Scan for the cell matching the given text and deliver its [x, y] coordinate at center. 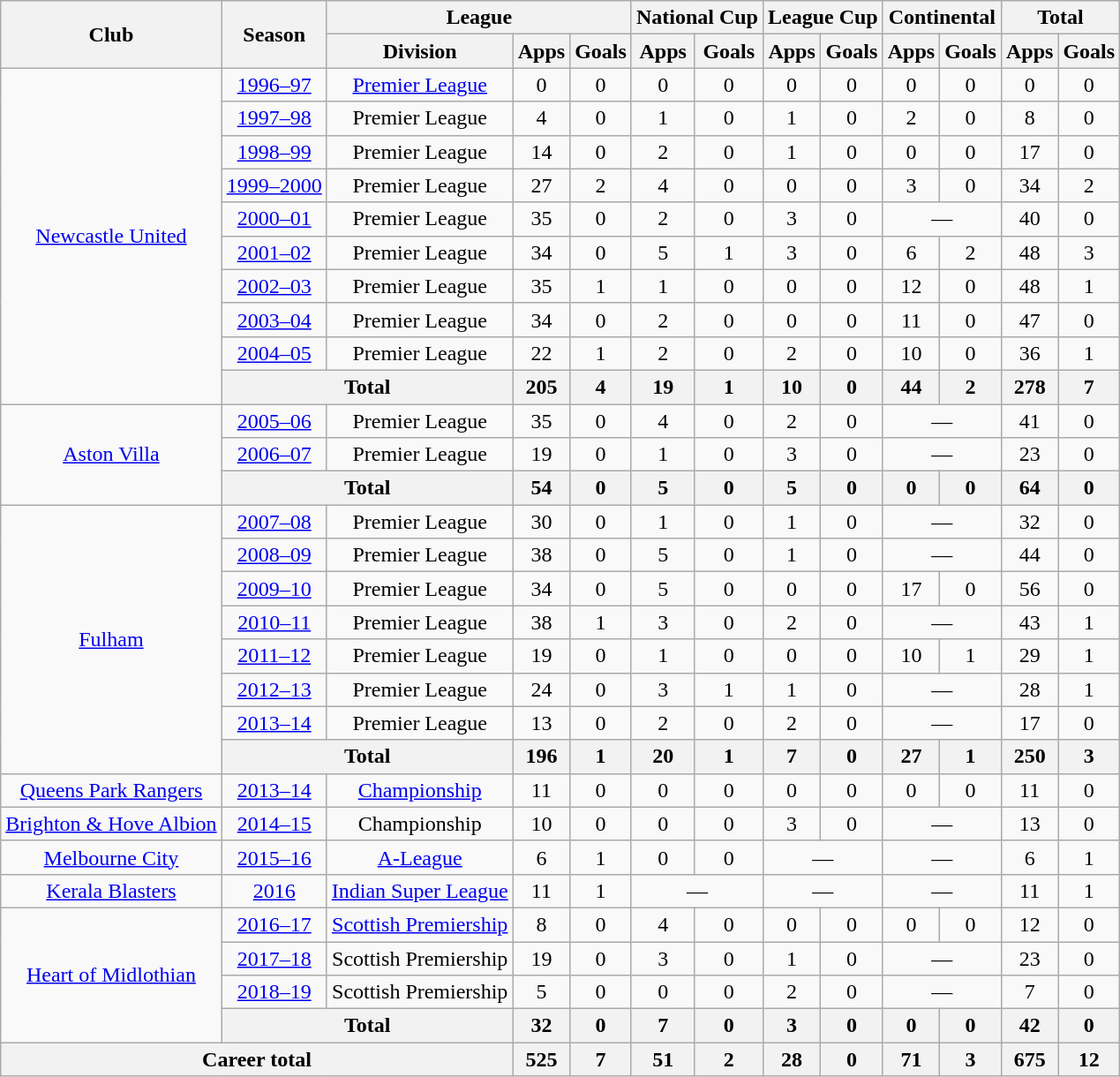
A-League [420, 857]
Career total [257, 1059]
1998–99 [274, 152]
675 [1029, 1059]
24 [541, 689]
2012–13 [274, 689]
14 [541, 152]
64 [1029, 488]
2001–02 [274, 252]
20 [663, 757]
2000–01 [274, 219]
2016–17 [274, 924]
2015–16 [274, 857]
2007–08 [274, 522]
League Cup [823, 18]
2010–11 [274, 622]
2006–07 [274, 455]
278 [1029, 387]
525 [541, 1059]
Kerala Blasters [111, 891]
Newcastle United [111, 237]
2014–15 [274, 824]
47 [1029, 320]
2017–18 [274, 958]
2003–04 [274, 320]
22 [541, 353]
250 [1029, 757]
National Cup [697, 18]
Melbourne City [111, 857]
2011–12 [274, 656]
43 [1029, 622]
40 [1029, 219]
2016 [274, 891]
2009–10 [274, 589]
Indian Super League [420, 891]
205 [541, 387]
Continental [942, 18]
29 [1029, 656]
54 [541, 488]
Heart of Midlothian [111, 975]
51 [663, 1059]
Season [274, 34]
Queens Park Rangers [111, 790]
Division [420, 51]
2008–09 [274, 555]
Club [111, 34]
1999–2000 [274, 185]
2002–03 [274, 286]
1996–97 [274, 85]
League [478, 18]
41 [1029, 421]
Brighton & Hove Albion [111, 824]
Fulham [111, 639]
196 [541, 757]
2004–05 [274, 353]
Aston Villa [111, 455]
42 [1029, 1026]
30 [541, 522]
2018–19 [274, 992]
1997–98 [274, 118]
71 [911, 1059]
56 [1029, 589]
2005–06 [274, 421]
36 [1029, 353]
